Identify which cell holds the provided text, then report its [X, Y] central coordinate. 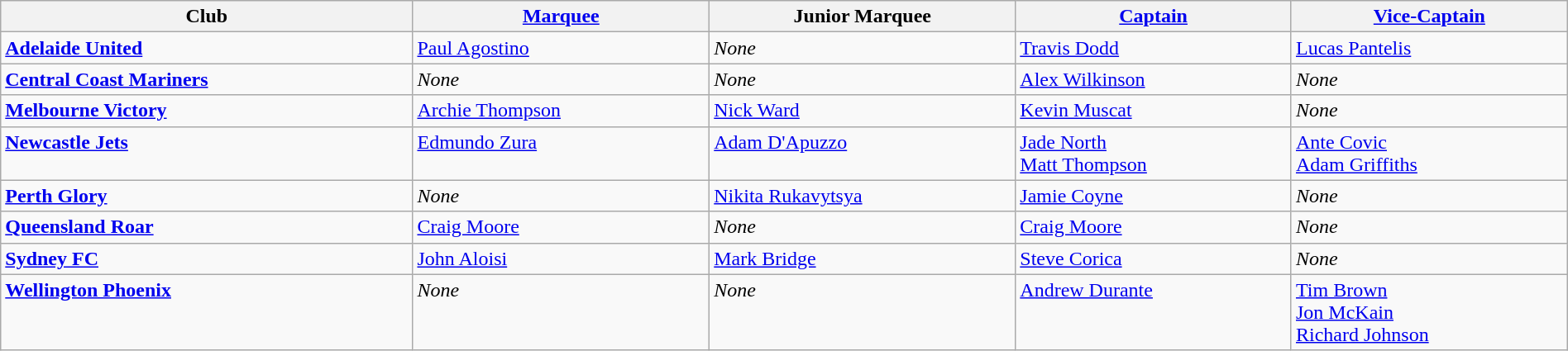
Lucas Pantelis [1429, 48]
Melbourne Victory [207, 111]
Ante Covic Adam Griffiths [1429, 154]
Club [207, 17]
Edmundo Zura [561, 154]
Junior Marquee [863, 17]
Central Coast Mariners [207, 79]
Nick Ward [863, 111]
Adelaide United [207, 48]
Jade North Matt Thompson [1154, 154]
Archie Thompson [561, 111]
Alex Wilkinson [1154, 79]
Nikita Rukavytsya [863, 196]
Tim Brown Jon McKain Richard Johnson [1429, 312]
Paul Agostino [561, 48]
Steve Corica [1154, 259]
Captain [1154, 17]
Newcastle Jets [207, 154]
Sydney FC [207, 259]
Queensland Roar [207, 227]
Marquee [561, 17]
Perth Glory [207, 196]
Kevin Muscat [1154, 111]
Mark Bridge [863, 259]
Vice-Captain [1429, 17]
Wellington Phoenix [207, 312]
John Aloisi [561, 259]
Andrew Durante [1154, 312]
Jamie Coyne [1154, 196]
Travis Dodd [1154, 48]
Adam D'Apuzzo [863, 154]
